Detect which cell encompasses the target text, then output its [x, y] center coordinate. 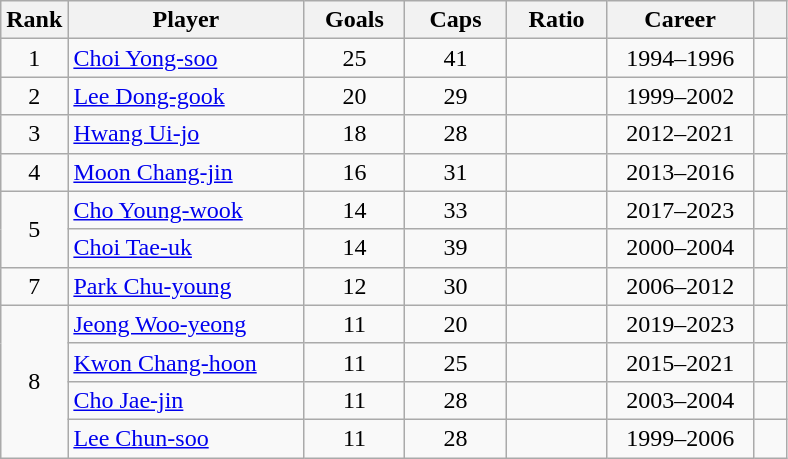
Player [186, 20]
2017–2023 [680, 210]
39 [456, 248]
1994–1996 [680, 58]
30 [456, 286]
2013–2016 [680, 172]
29 [456, 96]
Cho Jae-jin [186, 400]
2006–2012 [680, 286]
4 [34, 172]
12 [354, 286]
8 [34, 381]
Kwon Chang-hoon [186, 362]
Lee Chun-soo [186, 438]
2000–2004 [680, 248]
5 [34, 229]
Rank [34, 20]
Jeong Woo-yeong [186, 324]
18 [354, 134]
3 [34, 134]
Hwang Ui-jo [186, 134]
2003–2004 [680, 400]
2015–2021 [680, 362]
16 [354, 172]
Goals [354, 20]
7 [34, 286]
Ratio [556, 20]
Park Chu-young [186, 286]
Choi Tae-uk [186, 248]
1999–2002 [680, 96]
41 [456, 58]
31 [456, 172]
1999–2006 [680, 438]
Moon Chang-jin [186, 172]
1 [34, 58]
33 [456, 210]
Cho Young-wook [186, 210]
Caps [456, 20]
2 [34, 96]
Career [680, 20]
2012–2021 [680, 134]
Lee Dong-gook [186, 96]
Choi Yong-soo [186, 58]
2019–2023 [680, 324]
